Identify which cell holds the provided text, then report its [x, y] central coordinate. 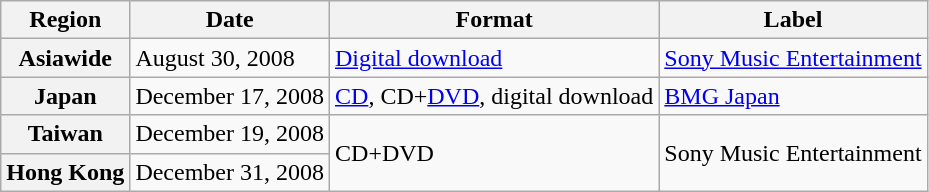
August 30, 2008 [230, 58]
Date [230, 20]
Digital download [494, 58]
Label [793, 20]
Taiwan [66, 134]
December 31, 2008 [230, 172]
December 17, 2008 [230, 96]
CD, CD+DVD, digital download [494, 96]
Region [66, 20]
Hong Kong [66, 172]
December 19, 2008 [230, 134]
BMG Japan [793, 96]
Japan [66, 96]
Format [494, 20]
CD+DVD [494, 153]
Asiawide [66, 58]
